Pinpoint the cell where the given text exists, returning its [X, Y] midpoint coordinate. 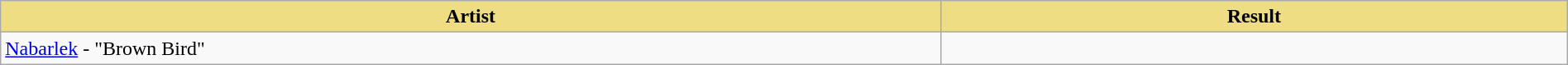
Artist [471, 17]
Nabarlek - "Brown Bird" [471, 48]
Result [1254, 17]
